From the cell containing the given text, extract its center point as (x, y) coordinate. 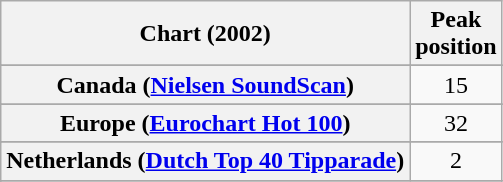
Europe (Eurochart Hot 100) (206, 123)
Canada (Nielsen SoundScan) (206, 85)
32 (456, 123)
15 (456, 85)
2 (456, 161)
Netherlands (Dutch Top 40 Tipparade) (206, 161)
Chart (2002) (206, 34)
Peakposition (456, 34)
